Return the (x, y) coordinate for the center point of the cell that contains the specified text.  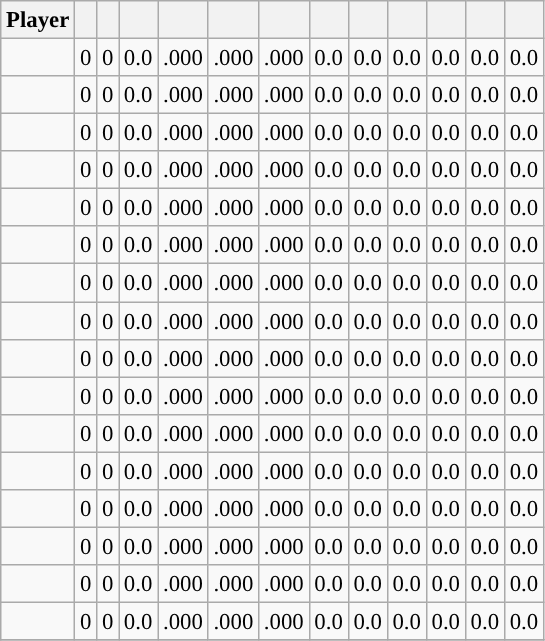
Player (38, 20)
